Output the (x, y) coordinate of the center of the cell containing the given text.  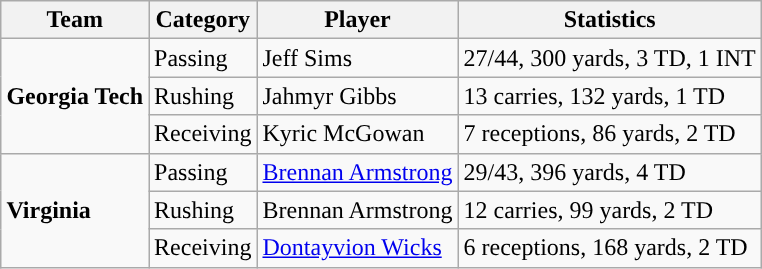
7 receptions, 86 yards, 2 TD (610, 134)
Statistics (610, 20)
Team (75, 20)
Jahmyr Gibbs (358, 96)
Virginia (75, 210)
13 carries, 132 yards, 1 TD (610, 96)
Jeff Sims (358, 58)
29/43, 396 yards, 4 TD (610, 172)
12 carries, 99 yards, 2 TD (610, 210)
Dontayvion Wicks (358, 248)
Kyric McGowan (358, 134)
Player (358, 20)
Category (203, 20)
6 receptions, 168 yards, 2 TD (610, 248)
27/44, 300 yards, 3 TD, 1 INT (610, 58)
Georgia Tech (75, 96)
